For the text-containing cell, return its midpoint in [X, Y] coordinate format. 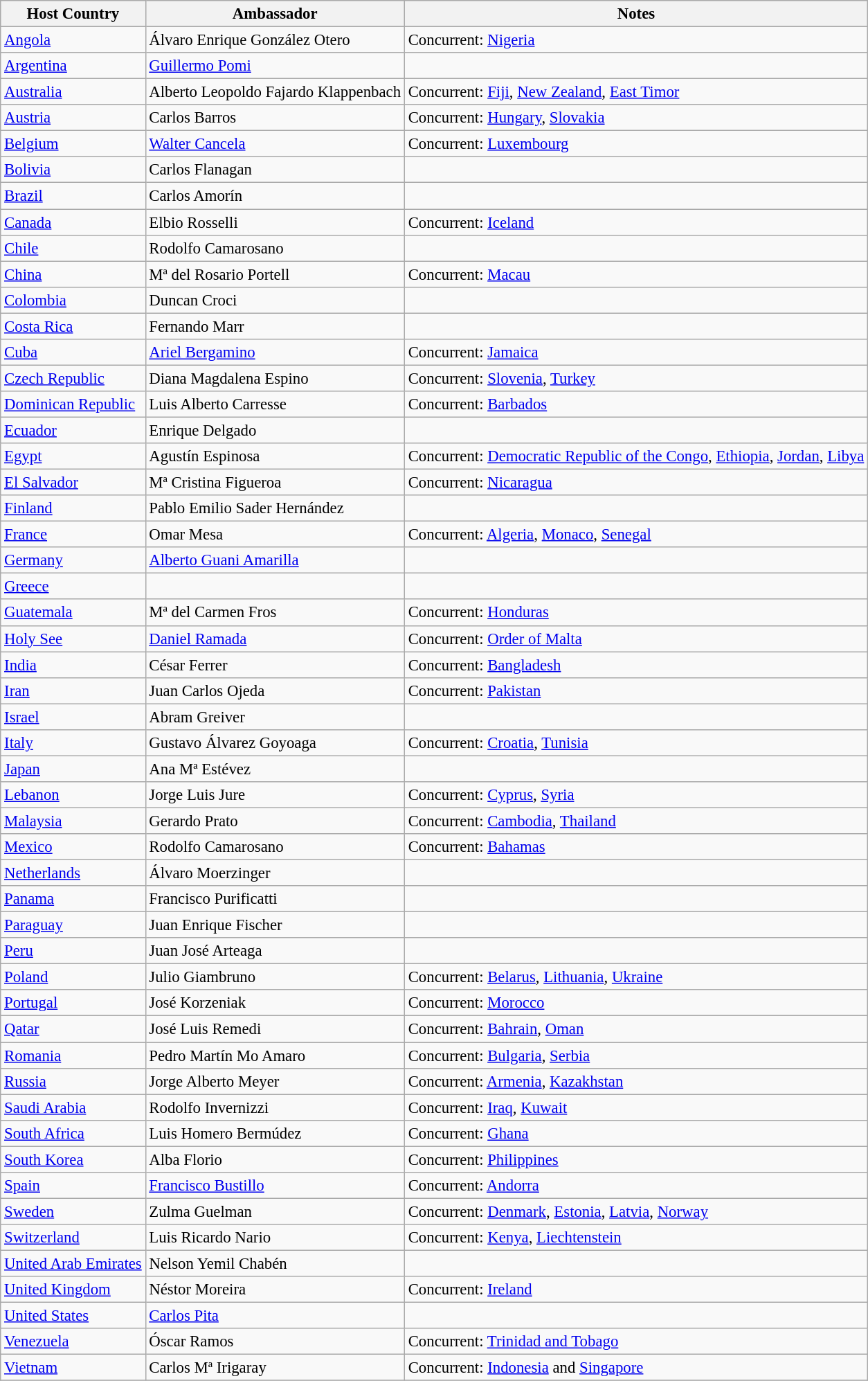
Juan Enrique Fischer [275, 925]
Concurrent: Kenya, Liechtenstein [635, 1238]
Concurrent: Slovenia, Turkey [635, 378]
Qatar [73, 1029]
Fernando Marr [275, 326]
Carlos Flanagan [275, 170]
Russia [73, 1081]
Concurrent: Nicaragua [635, 483]
Concurrent: Belarus, Lithuania, Ukraine [635, 977]
Mª Cristina Figueroa [275, 483]
Egypt [73, 456]
Concurrent: Bahrain, Oman [635, 1029]
Saudi Arabia [73, 1107]
Ecuador [73, 430]
Concurrent: Hungary, Slovakia [635, 118]
Alberto Guani Amarilla [275, 560]
Concurrent: Morocco [635, 1004]
Paraguay [73, 925]
Luis Homero Bermúdez [275, 1133]
Concurrent: Ireland [635, 1290]
Japan [73, 769]
Brazil [73, 196]
Concurrent: Pakistan [635, 690]
Concurrent: Iraq, Kuwait [635, 1107]
Concurrent: Barbados [635, 404]
Netherlands [73, 873]
Mª del Carmen Fros [275, 613]
Concurrent: Indonesia and Singapore [635, 1368]
Pedro Martín Mo Amaro [275, 1055]
Concurrent: Denmark, Estonia, Latvia, Norway [635, 1211]
Argentina [73, 66]
Walter Cancela [275, 144]
Concurrent: Trinidad and Tobago [635, 1342]
Concurrent: Bulgaria, Serbia [635, 1055]
Álvaro Enrique González Otero [275, 40]
Carlos Mª Irigaray [275, 1368]
Mexico [73, 847]
Switzerland [73, 1238]
China [73, 274]
Iran [73, 690]
Juan Carlos Ojeda [275, 690]
Concurrent: Ghana [635, 1133]
Elbio Rosselli [275, 222]
Australia [73, 92]
Poland [73, 977]
Sweden [73, 1211]
Chile [73, 248]
Concurrent: Philippines [635, 1159]
Juan José Arteaga [275, 951]
César Ferrer [275, 665]
Concurrent: Democratic Republic of the Congo, Ethiopia, Jordan, Libya [635, 456]
Venezuela [73, 1342]
Agustín Espinosa [275, 456]
Portugal [73, 1004]
Gerardo Prato [275, 821]
Jorge Luis Jure [275, 795]
Guatemala [73, 613]
Dominican Republic [73, 404]
José Korzeniak [275, 1004]
South Africa [73, 1133]
Carlos Amorín [275, 196]
Julio Giambruno [275, 977]
Jorge Alberto Meyer [275, 1081]
Carlos Pita [275, 1316]
Luis Alberto Carresse [275, 404]
Holy See [73, 639]
Néstor Moreira [275, 1290]
Spain [73, 1186]
Alba Florio [275, 1159]
Enrique Delgado [275, 430]
Concurrent: Nigeria [635, 40]
Lebanon [73, 795]
Duncan Croci [275, 300]
Omar Mesa [275, 535]
Romania [73, 1055]
Greece [73, 587]
Francisco Bustillo [275, 1186]
Finland [73, 508]
Peru [73, 951]
Notes [635, 14]
Colombia [73, 300]
Francisco Purificatti [275, 899]
Mª del Rosario Portell [275, 274]
José Luis Remedi [275, 1029]
Bolivia [73, 170]
Concurrent: Bahamas [635, 847]
Concurrent: Algeria, Monaco, Senegal [635, 535]
Vietnam [73, 1368]
Luis Ricardo Nario [275, 1238]
Concurrent: Bangladesh [635, 665]
Malaysia [73, 821]
Concurrent: Luxembourg [635, 144]
Guillermo Pomi [275, 66]
Czech Republic [73, 378]
Rodolfo Invernizzi [275, 1107]
South Korea [73, 1159]
Canada [73, 222]
Nelson Yemil Chabén [275, 1263]
El Salvador [73, 483]
Concurrent: Armenia, Kazakhstan [635, 1081]
Álvaro Moerzinger [275, 873]
Ana Mª Estévez [275, 769]
Panama [73, 899]
Belgium [73, 144]
Concurrent: Jamaica [635, 353]
Diana Magdalena Espino [275, 378]
Concurrent: Cyprus, Syria [635, 795]
Costa Rica [73, 326]
Host Country [73, 14]
Concurrent: Iceland [635, 222]
United Kingdom [73, 1290]
Concurrent: Andorra [635, 1186]
Cuba [73, 353]
Abram Greiver [275, 717]
Daniel Ramada [275, 639]
Concurrent: Order of Malta [635, 639]
Austria [73, 118]
United States [73, 1316]
Óscar Ramos [275, 1342]
United Arab Emirates [73, 1263]
Zulma Guelman [275, 1211]
Ambassador [275, 14]
Alberto Leopoldo Fajardo Klappenbach [275, 92]
Concurrent: Fiji, New Zealand, East Timor [635, 92]
Germany [73, 560]
Concurrent: Croatia, Tunisia [635, 743]
Ariel Bergamino [275, 353]
Concurrent: Macau [635, 274]
Italy [73, 743]
Angola [73, 40]
Carlos Barros [275, 118]
Pablo Emilio Sader Hernández [275, 508]
France [73, 535]
Concurrent: Cambodia, Thailand [635, 821]
Concurrent: Honduras [635, 613]
Gustavo Álvarez Goyoaga [275, 743]
India [73, 665]
Israel [73, 717]
